From the cell containing the given text, extract its center point as (x, y) coordinate. 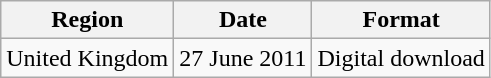
Date (243, 20)
Digital download (401, 58)
Region (88, 20)
27 June 2011 (243, 58)
Format (401, 20)
United Kingdom (88, 58)
